For the text-containing cell, return its midpoint in [X, Y] coordinate format. 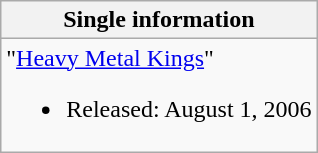
Single information [159, 20]
"Heavy Metal Kings"Released: August 1, 2006 [159, 96]
